Extract the [x, y] coordinate from the center of the cell holding the provided text.  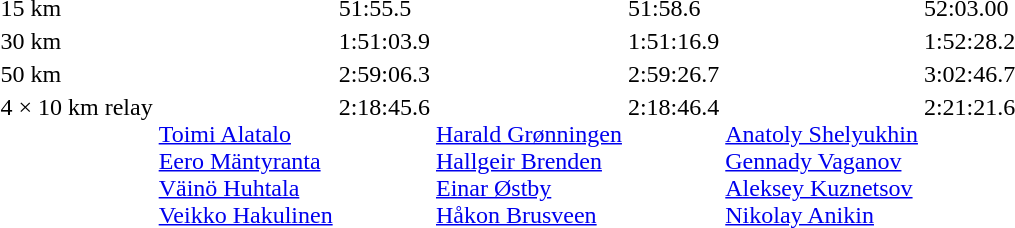
1:51:03.9 [384, 41]
1:51:16.9 [673, 41]
2:59:26.7 [673, 74]
2:59:06.3 [384, 74]
